Extract the [x, y] coordinate from the center of the cell holding the provided text.  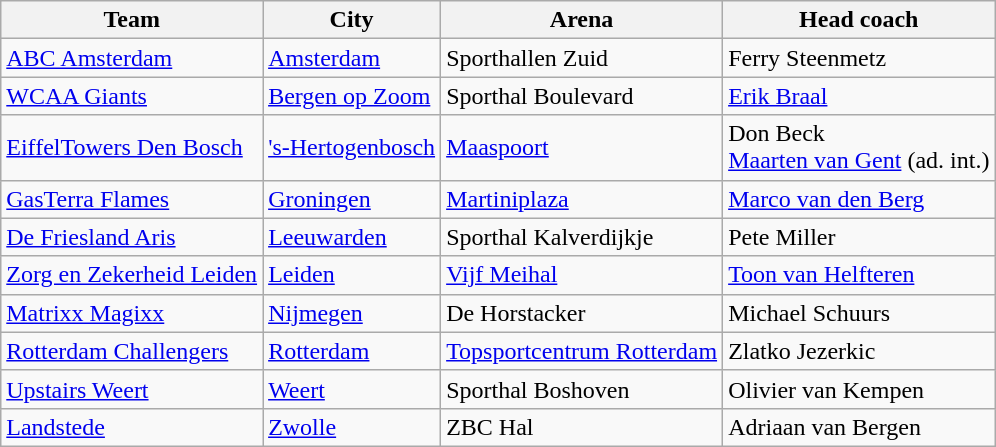
Landstede [132, 427]
ABC Amsterdam [132, 58]
Bergen op Zoom [352, 96]
Weert [352, 389]
Sporthal Kalverdijkje [582, 237]
De Friesland Aris [132, 237]
Amsterdam [352, 58]
Leeuwarden [352, 237]
ZBC Hal [582, 427]
Nijmegen [352, 313]
WCAA Giants [132, 96]
Michael Schuurs [859, 313]
Zlatko Jezerkic [859, 351]
EiffelTowers Den Bosch [132, 148]
Vijf Meihal [582, 275]
Toon van Helfteren [859, 275]
Erik Braal [859, 96]
Groningen [352, 199]
Arena [582, 20]
Adriaan van Bergen [859, 427]
Matrixx Magixx [132, 313]
Sporthal Boulevard [582, 96]
Maaspoort [582, 148]
Topsportcentrum Rotterdam [582, 351]
Rotterdam [352, 351]
Head coach [859, 20]
Leiden [352, 275]
Ferry Steenmetz [859, 58]
Team [132, 20]
Olivier van Kempen [859, 389]
City [352, 20]
's-Hertogenbosch [352, 148]
Zorg en Zekerheid Leiden [132, 275]
Sporthal Boshoven [582, 389]
Rotterdam Challengers [132, 351]
Zwolle [352, 427]
De Horstacker [582, 313]
Pete Miller [859, 237]
Don Beck Maarten van Gent (ad. int.) [859, 148]
Martiniplaza [582, 199]
Marco van den Berg [859, 199]
GasTerra Flames [132, 199]
Sporthallen Zuid [582, 58]
Upstairs Weert [132, 389]
